Find where the given text appears and provide that cell's center as [X, Y] coordinate. 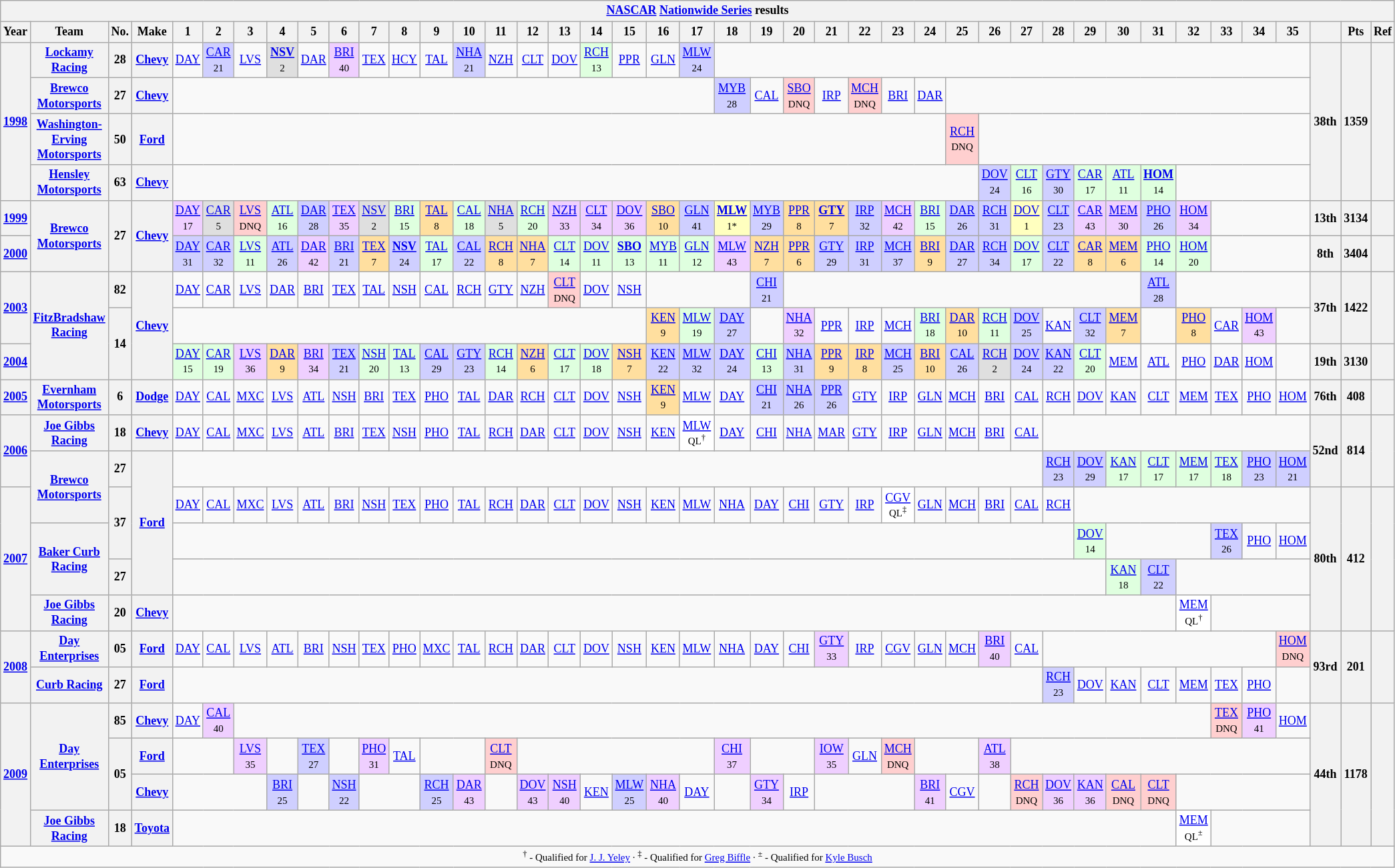
SBODNQ [799, 96]
DAR43 [469, 793]
CAR19 [218, 362]
RCH34 [995, 254]
HOM43 [1259, 326]
CLT23 [1059, 218]
NSH22 [344, 793]
Make [152, 32]
37th [1326, 308]
BRI9 [930, 254]
MEM30 [1123, 218]
RCH14 [501, 362]
63 [120, 183]
GTY7 [832, 218]
76th [1326, 398]
3130 [1356, 362]
TEX26 [1227, 541]
DAY15 [188, 362]
30 [1123, 32]
21 [832, 32]
814 [1356, 451]
DAR42 [314, 254]
Washington-Erving Motorsports [69, 139]
CAR17 [1090, 183]
TAL13 [404, 362]
KAN17 [1123, 469]
KEN22 [663, 362]
2006 [16, 451]
7 [374, 32]
1999 [16, 218]
93rd [1326, 667]
PHO41 [1259, 721]
85 [120, 721]
MLWQL† [697, 433]
CLT34 [597, 218]
RCH8 [501, 254]
412 [1356, 559]
12 [533, 32]
DAR10 [962, 326]
CLT32 [1090, 326]
BRI25 [283, 793]
NHA26 [799, 398]
HOM14 [1159, 183]
CAL40 [218, 721]
CAR32 [218, 254]
2008 [16, 667]
2004 [16, 362]
52nd [1326, 451]
BRI34 [314, 362]
CGVQL‡ [898, 505]
CAR21 [218, 60]
CAR5 [218, 218]
SBO10 [663, 218]
TEX7 [374, 254]
NHA32 [799, 326]
NSH7 [629, 362]
8 [404, 32]
50 [120, 139]
NHA21 [469, 60]
RCH11 [995, 326]
RCH25 [437, 793]
PHO8 [1193, 326]
2009 [16, 774]
TEXDNQ [1227, 721]
PPR8 [799, 218]
TAL8 [437, 218]
10 [469, 32]
TEX18 [1227, 469]
TEX35 [344, 218]
NSH20 [374, 362]
CLT14 [565, 254]
BRI10 [930, 362]
GTY29 [832, 254]
19th [1326, 362]
GTY30 [1059, 183]
CAL26 [962, 362]
DAR26 [962, 218]
2003 [16, 308]
CAR8 [1090, 254]
BRI18 [930, 326]
33 [1227, 32]
22 [865, 32]
CAL22 [469, 254]
IRP8 [865, 362]
ATL38 [995, 757]
ATL11 [1123, 183]
Team [69, 32]
15 [629, 32]
Ref [1383, 32]
LVS36 [250, 362]
NHA5 [501, 218]
MEMQL± [1193, 828]
DAY31 [188, 254]
RCH20 [533, 218]
† - Qualified for J. J. Yeley · ‡ - Qualified for Greg Biffle · ± - Qualified for Kyle Busch [697, 857]
CHI13 [767, 362]
NZH6 [533, 362]
DOV18 [597, 362]
MEM7 [1123, 326]
MLW19 [697, 326]
HOM20 [1193, 254]
1998 [16, 121]
3134 [1356, 218]
TEX21 [344, 362]
FitzBradshaw Racing [69, 326]
82 [120, 290]
MLW24 [697, 60]
MLW43 [732, 254]
PHO26 [1159, 218]
MEMQL† [1193, 613]
1422 [1356, 308]
CALDNQ [1123, 793]
ATL28 [1159, 290]
MCH25 [898, 362]
35 [1292, 32]
ATL16 [283, 218]
408 [1356, 398]
9 [437, 32]
2 [218, 32]
NHA40 [663, 793]
MYB28 [732, 96]
BRI21 [344, 254]
4 [283, 32]
GTY33 [832, 649]
ATL26 [283, 254]
DOV14 [1090, 541]
PPR9 [832, 362]
CHI37 [732, 757]
HOM21 [1292, 469]
Toyota [152, 828]
PHO23 [1259, 469]
KAN18 [1123, 577]
IOW35 [832, 757]
BRI41 [930, 793]
RCH31 [995, 218]
38th [1326, 121]
DAY27 [732, 326]
29 [1090, 32]
Lockamy Racing [69, 60]
CLT16 [1027, 183]
MCH37 [898, 254]
PHO14 [1159, 254]
TAL17 [437, 254]
IRP32 [865, 218]
201 [1356, 667]
NHA31 [799, 362]
MAR [832, 433]
2005 [16, 398]
NZH33 [565, 218]
Baker Curb Racing [69, 559]
MEM6 [1123, 254]
SBO13 [629, 254]
No. [120, 32]
34 [1259, 32]
KAN36 [1090, 793]
HOMDNQ [1292, 649]
DAR27 [962, 254]
3 [250, 32]
2007 [16, 559]
CAL18 [469, 218]
RCH2 [995, 362]
IRP31 [865, 254]
MLW25 [629, 793]
DAR28 [314, 218]
NZH7 [767, 254]
1 [188, 32]
DOV17 [1027, 254]
NHA7 [533, 254]
25 [962, 32]
31 [1159, 32]
HCY [404, 60]
DOV29 [1090, 469]
PPR6 [799, 254]
Curb Racing [69, 685]
RCH13 [597, 60]
5 [314, 32]
Hensley Motorsports [69, 183]
CAR43 [1090, 218]
DAR9 [283, 362]
DOV43 [533, 793]
MCH42 [898, 218]
37 [120, 523]
GTY34 [767, 793]
80th [1326, 559]
MEM17 [1193, 469]
13th [1326, 218]
Evernham Motorsports [69, 398]
MYB11 [663, 254]
24 [930, 32]
Year [16, 32]
LVS35 [250, 757]
13 [565, 32]
CLT20 [1090, 362]
LVSDNQ [250, 218]
PPR26 [832, 398]
23 [898, 32]
1359 [1356, 121]
GLN41 [697, 218]
PHO31 [374, 757]
DOV25 [1027, 326]
TEX27 [314, 757]
19 [767, 32]
HOM34 [1193, 218]
1178 [1356, 774]
3404 [1356, 254]
DOV1 [1027, 218]
DAY17 [188, 218]
CAL29 [437, 362]
NASCAR Nationwide Series results [697, 11]
16 [663, 32]
11 [501, 32]
MYB29 [767, 218]
32 [1193, 32]
GLN12 [697, 254]
KAN22 [1059, 362]
Dodge [152, 398]
GTY23 [469, 362]
LVS11 [250, 254]
17 [697, 32]
MLW32 [697, 362]
26 [995, 32]
NSV24 [404, 254]
MLW1* [732, 218]
DAY24 [732, 362]
NSH40 [565, 793]
Pts [1356, 32]
44th [1326, 774]
2000 [16, 254]
DOV11 [597, 254]
8th [1326, 254]
